Provide the [X, Y] coordinate of the cell's center where the given text is located.  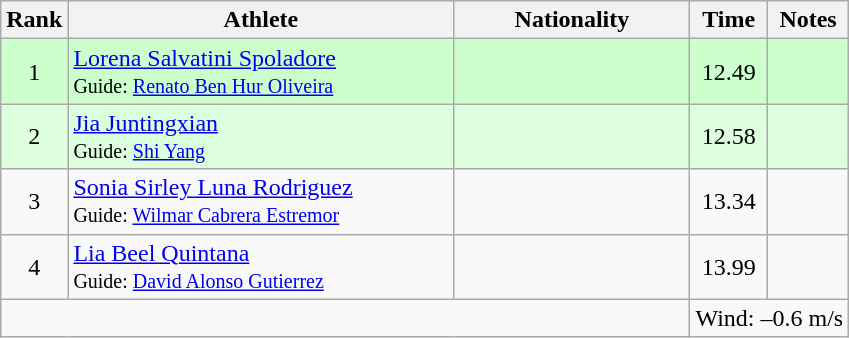
12.49 [728, 72]
Jia JuntingxianGuide: Shi Yang [261, 136]
3 [34, 202]
Wind: –0.6 m/s [770, 318]
Time [728, 20]
Lia Beel QuintanaGuide: David Alonso Gutierrez [261, 266]
13.99 [728, 266]
Athlete [261, 20]
12.58 [728, 136]
Sonia Sirley Luna RodriguezGuide: Wilmar Cabrera Estremor [261, 202]
1 [34, 72]
Rank [34, 20]
Nationality [572, 20]
Notes [808, 20]
4 [34, 266]
13.34 [728, 202]
2 [34, 136]
Lorena Salvatini SpoladoreGuide: Renato Ben Hur Oliveira [261, 72]
